Return [x, y] of the center of cell containing provided text 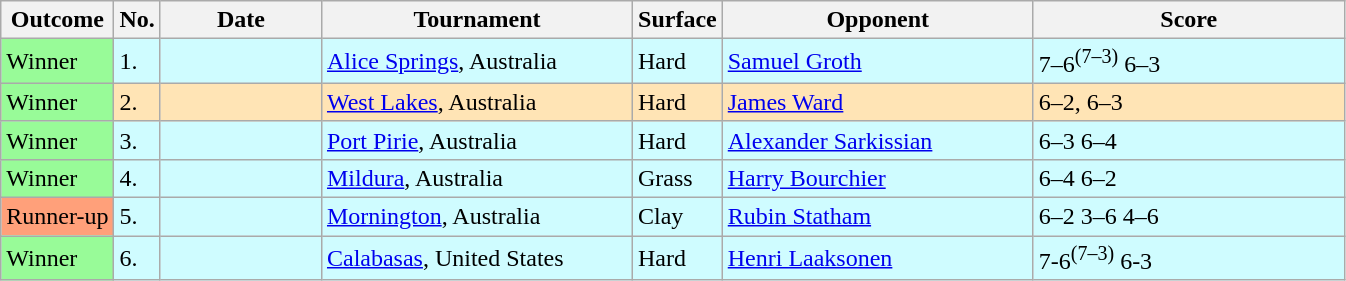
Grass [678, 178]
Port Pirie, Australia [476, 140]
2. [137, 102]
West Lakes, Australia [476, 102]
Date [240, 20]
Outcome [58, 20]
Mildura, Australia [476, 178]
Calabasas, United States [476, 258]
Score [1188, 20]
4. [137, 178]
7–6(7–3) 6–3 [1188, 62]
Rubin Statham [878, 217]
No. [137, 20]
Alexander Sarkissian [878, 140]
Opponent [878, 20]
3. [137, 140]
6–2, 6–3 [1188, 102]
7-6(7–3) 6-3 [1188, 258]
James Ward [878, 102]
Tournament [476, 20]
6–2 3–6 4–6 [1188, 217]
Mornington, Australia [476, 217]
5. [137, 217]
Surface [678, 20]
1. [137, 62]
Clay [678, 217]
Henri Laaksonen [878, 258]
6. [137, 258]
Samuel Groth [878, 62]
6–3 6–4 [1188, 140]
Harry Bourchier [878, 178]
6–4 6–2 [1188, 178]
Alice Springs, Australia [476, 62]
Runner-up [58, 217]
